For the text-containing cell, return its midpoint in (X, Y) coordinate format. 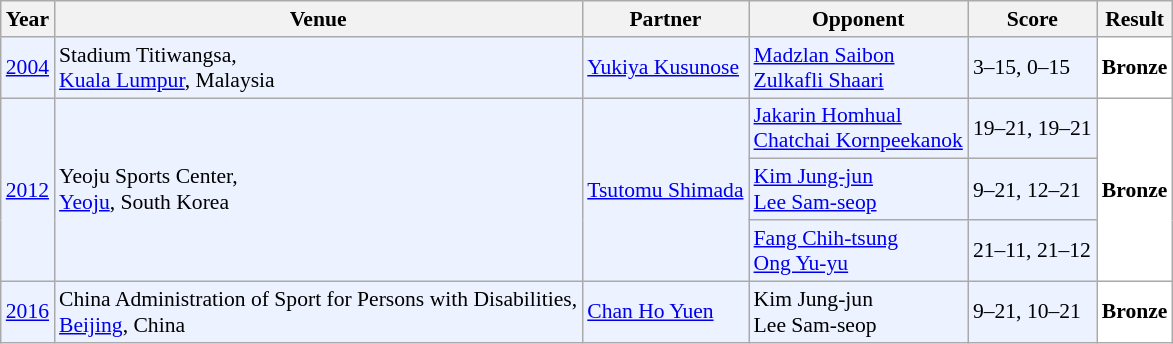
Result (1135, 19)
Year (28, 19)
Tsutomu Shimada (665, 190)
Stadium Titiwangsa,Kuala Lumpur, Malaysia (318, 68)
Opponent (858, 19)
19–21, 19–21 (1032, 128)
2012 (28, 190)
Partner (665, 19)
2016 (28, 312)
2004 (28, 68)
3–15, 0–15 (1032, 68)
9–21, 10–21 (1032, 312)
Chan Ho Yuen (665, 312)
Yeoju Sports Center,Yeoju, South Korea (318, 190)
Madzlan Saibon Zulkafli Shaari (858, 68)
China Administration of Sport for Persons with Disabilities,Beijing, China (318, 312)
Fang Chih-tsung Ong Yu-yu (858, 250)
21–11, 21–12 (1032, 250)
Yukiya Kusunose (665, 68)
Jakarin Homhual Chatchai Kornpeekanok (858, 128)
Venue (318, 19)
Score (1032, 19)
9–21, 12–21 (1032, 190)
